Find where the given text appears and provide that cell's center as [X, Y] coordinate. 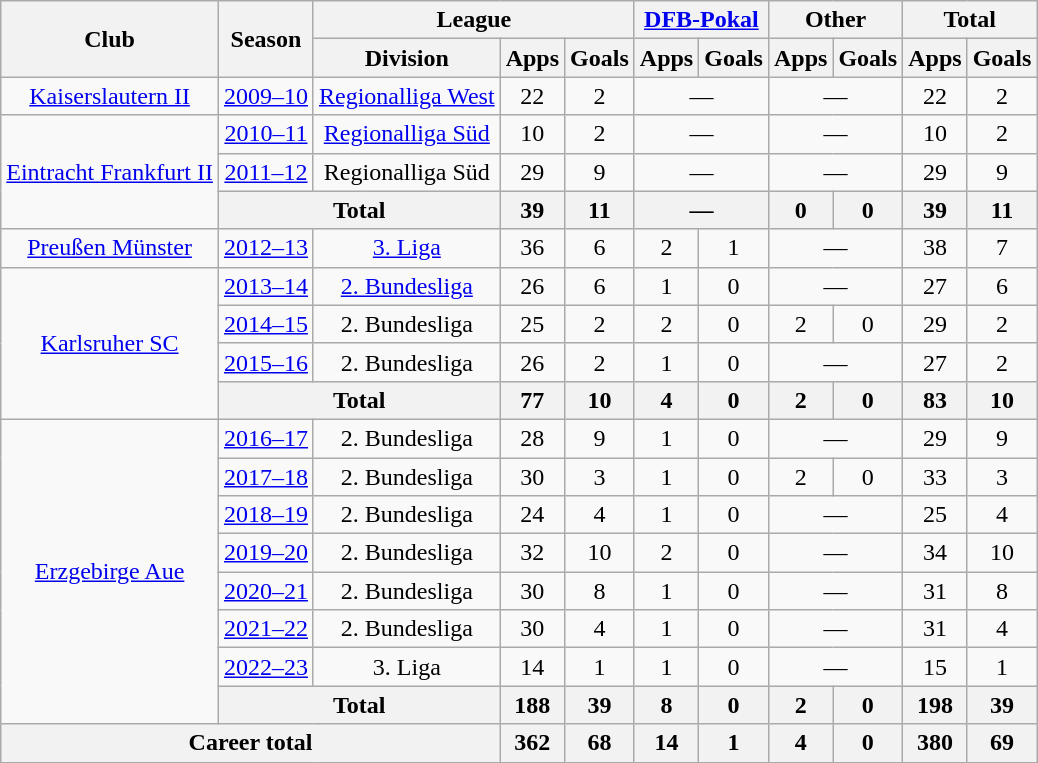
Career total [250, 743]
83 [935, 400]
2016–17 [266, 438]
Kaiserslautern II [110, 96]
League [474, 20]
Preußen Münster [110, 248]
2021–22 [266, 629]
380 [935, 743]
2017–18 [266, 477]
188 [532, 705]
2015–16 [266, 362]
2012–13 [266, 248]
32 [532, 553]
362 [532, 743]
198 [935, 705]
15 [935, 667]
Eintracht Frankfurt II [110, 172]
2019–20 [266, 553]
69 [1002, 743]
Erzgebirge Aue [110, 571]
Karlsruher SC [110, 343]
2020–21 [266, 591]
33 [935, 477]
77 [532, 400]
Season [266, 39]
24 [532, 515]
DFB-Pokal [701, 20]
7 [1002, 248]
Regionalliga West [406, 96]
2018–19 [266, 515]
2009–10 [266, 96]
Division [406, 58]
68 [600, 743]
Club [110, 39]
34 [935, 553]
28 [532, 438]
2010–11 [266, 134]
2014–15 [266, 324]
2013–14 [266, 286]
36 [532, 248]
Other [835, 20]
2011–12 [266, 172]
38 [935, 248]
2022–23 [266, 667]
